Search for the cell housing the specified text and yield its [X, Y] center coordinate. 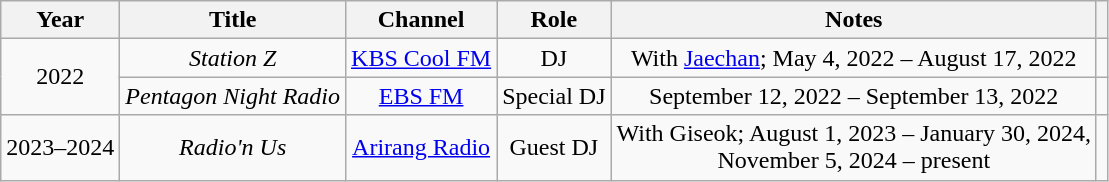
September 12, 2022 – September 13, 2022 [854, 96]
Guest DJ [554, 148]
Arirang Radio [422, 148]
With Giseok; August 1, 2023 – January 30, 2024,November 5, 2024 – present [854, 148]
EBS FM [422, 96]
Year [60, 20]
Radio'n Us [233, 148]
DJ [554, 58]
Station Z [233, 58]
Title [233, 20]
2023–2024 [60, 148]
With Jaechan; May 4, 2022 – August 17, 2022 [854, 58]
Channel [422, 20]
Notes [854, 20]
Pentagon Night Radio [233, 96]
Special DJ [554, 96]
Role [554, 20]
2022 [60, 77]
KBS Cool FM [422, 58]
